Find where the given text appears and provide that cell's center as (X, Y) coordinate. 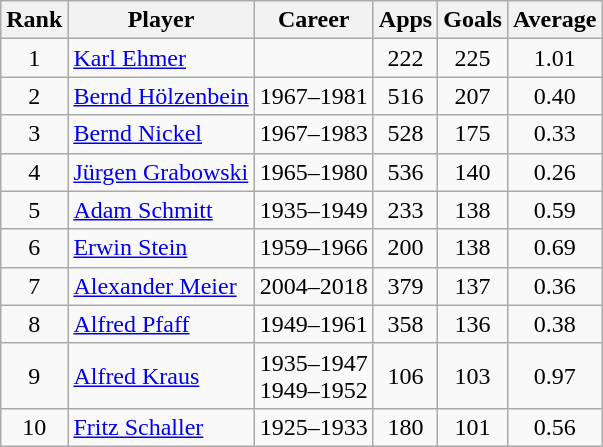
103 (473, 376)
101 (473, 427)
4 (34, 172)
Alfred Pfaff (161, 324)
0.56 (554, 427)
1959–1966 (314, 248)
1 (34, 58)
5 (34, 210)
0.69 (554, 248)
1935–1949 (314, 210)
0.97 (554, 376)
180 (405, 427)
10 (34, 427)
200 (405, 248)
0.38 (554, 324)
1.01 (554, 58)
0.40 (554, 96)
Alexander Meier (161, 286)
Player (161, 20)
516 (405, 96)
358 (405, 324)
1967–1981 (314, 96)
137 (473, 286)
Goals (473, 20)
0.33 (554, 134)
0.26 (554, 172)
Jürgen Grabowski (161, 172)
Apps (405, 20)
528 (405, 134)
Karl Ehmer (161, 58)
225 (473, 58)
Average (554, 20)
Career (314, 20)
379 (405, 286)
536 (405, 172)
Bernd Nickel (161, 134)
207 (473, 96)
Alfred Kraus (161, 376)
2004–2018 (314, 286)
Bernd Hölzenbein (161, 96)
1949–1961 (314, 324)
Adam Schmitt (161, 210)
140 (473, 172)
Erwin Stein (161, 248)
Rank (34, 20)
136 (473, 324)
1935–19471949–1952 (314, 376)
9 (34, 376)
7 (34, 286)
1925–1933 (314, 427)
3 (34, 134)
1967–1983 (314, 134)
106 (405, 376)
1965–1980 (314, 172)
6 (34, 248)
2 (34, 96)
0.59 (554, 210)
233 (405, 210)
Fritz Schaller (161, 427)
0.36 (554, 286)
175 (473, 134)
222 (405, 58)
8 (34, 324)
